Detect which cell encompasses the target text, then output its (x, y) center coordinate. 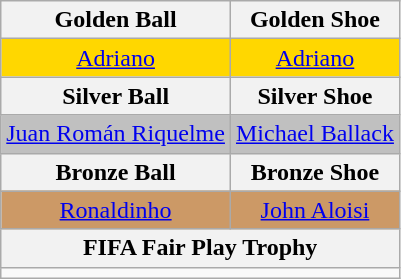
Bronze Shoe (314, 172)
Golden Shoe (314, 20)
Silver Shoe (314, 96)
Michael Ballack (314, 134)
Golden Ball (116, 20)
Juan Román Riquelme (116, 134)
Ronaldinho (116, 210)
Bronze Ball (116, 172)
FIFA Fair Play Trophy (200, 248)
John Aloisi (314, 210)
Silver Ball (116, 96)
